Extract the [x, y] coordinate from the center of the cell holding the provided text.  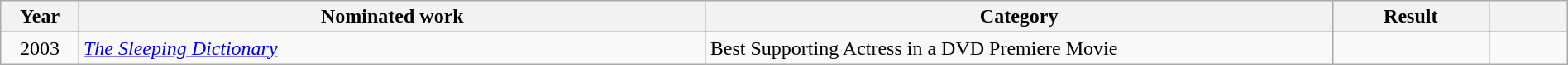
Nominated work [392, 17]
Best Supporting Actress in a DVD Premiere Movie [1019, 48]
Year [40, 17]
Category [1019, 17]
The Sleeping Dictionary [392, 48]
Result [1411, 17]
2003 [40, 48]
